From the cell containing the given text, extract its center point as [X, Y] coordinate. 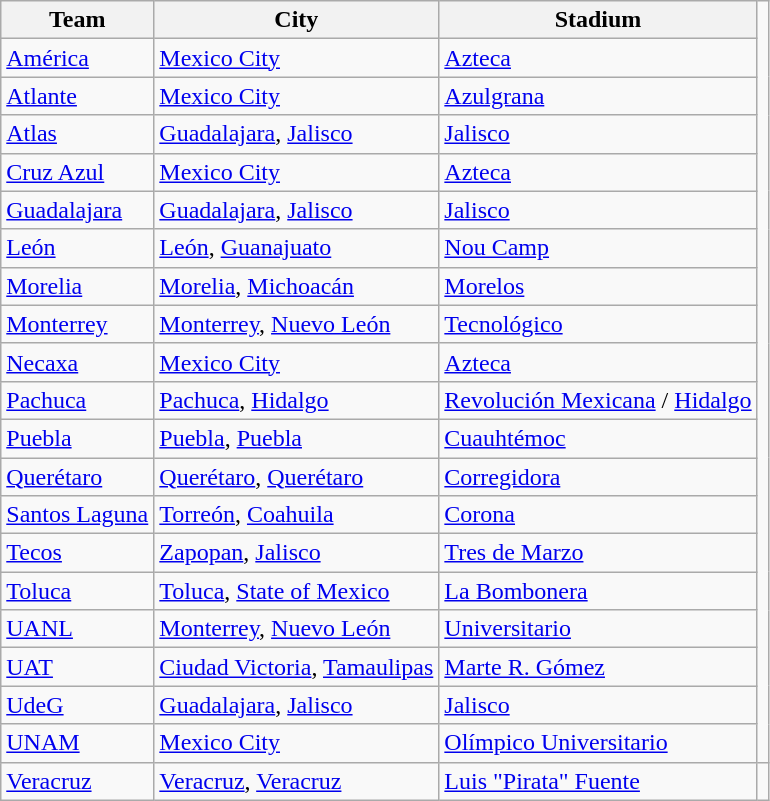
Pachuca [78, 400]
City [296, 20]
Luis "Pirata" Fuente [598, 781]
Corregidora [598, 477]
Azulgrana [598, 96]
Necaxa [78, 362]
Puebla, Puebla [296, 438]
Revolución Mexicana / Hidalgo [598, 400]
Atlante [78, 96]
Torreón, Coahuila [296, 515]
Stadium [598, 20]
UANL [78, 629]
León, Guanajuato [296, 248]
Querétaro, Querétaro [296, 477]
Universitario [598, 629]
Veracruz, Veracruz [296, 781]
Toluca, State of Mexico [296, 591]
Tres de Marzo [598, 553]
Toluca [78, 591]
Guadalajara [78, 210]
Pachuca, Hidalgo [296, 400]
Tecos [78, 553]
Nou Camp [598, 248]
Atlas [78, 134]
Querétaro [78, 477]
Morelia [78, 286]
Marte R. Gómez [598, 667]
Veracruz [78, 781]
América [78, 58]
UNAM [78, 743]
Cuauhtémoc [598, 438]
Olímpico Universitario [598, 743]
León [78, 248]
UAT [78, 667]
Morelia, Michoacán [296, 286]
UdeG [78, 705]
Team [78, 20]
Tecnológico [598, 324]
Puebla [78, 438]
Santos Laguna [78, 515]
Corona [598, 515]
Monterrey [78, 324]
Zapopan, Jalisco [296, 553]
Cruz Azul [78, 172]
Ciudad Victoria, Tamaulipas [296, 667]
Morelos [598, 286]
La Bombonera [598, 591]
